Scan for the cell matching the given text and deliver its (x, y) coordinate at center. 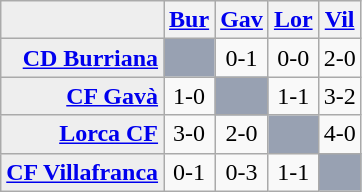
Bur (190, 20)
3-2 (340, 96)
0-0 (293, 58)
0-3 (242, 172)
Gav (242, 20)
1-0 (190, 96)
CD Burriana (82, 58)
Lor (293, 20)
Lorca CF (82, 134)
CF Gavà (82, 96)
3-0 (190, 134)
CF Villafranca (82, 172)
4-0 (340, 134)
Vil (340, 20)
